Search for the cell housing the specified text and yield its (x, y) center coordinate. 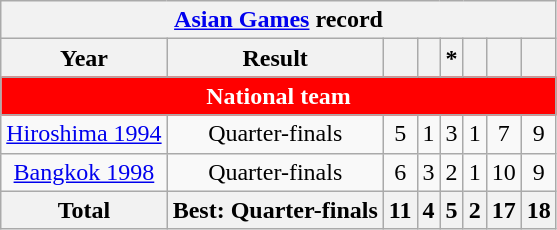
Asian Games record (279, 20)
11 (400, 210)
Bangkok 1998 (84, 172)
* (452, 58)
18 (538, 210)
7 (504, 134)
Result (275, 58)
Year (84, 58)
Hiroshima 1994 (84, 134)
10 (504, 172)
Total (84, 210)
6 (400, 172)
4 (428, 210)
17 (504, 210)
Best: Quarter-finals (275, 210)
National team (279, 96)
